Find where the given text appears and provide that cell's center as [x, y] coordinate. 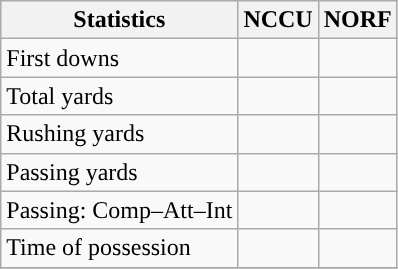
Passing yards [120, 172]
NCCU [278, 20]
Total yards [120, 96]
First downs [120, 58]
Passing: Comp–Att–Int [120, 210]
NORF [358, 20]
Rushing yards [120, 134]
Time of possession [120, 248]
Statistics [120, 20]
